Capture the cell that displays the provided text and extract its [x, y] central coordinate. 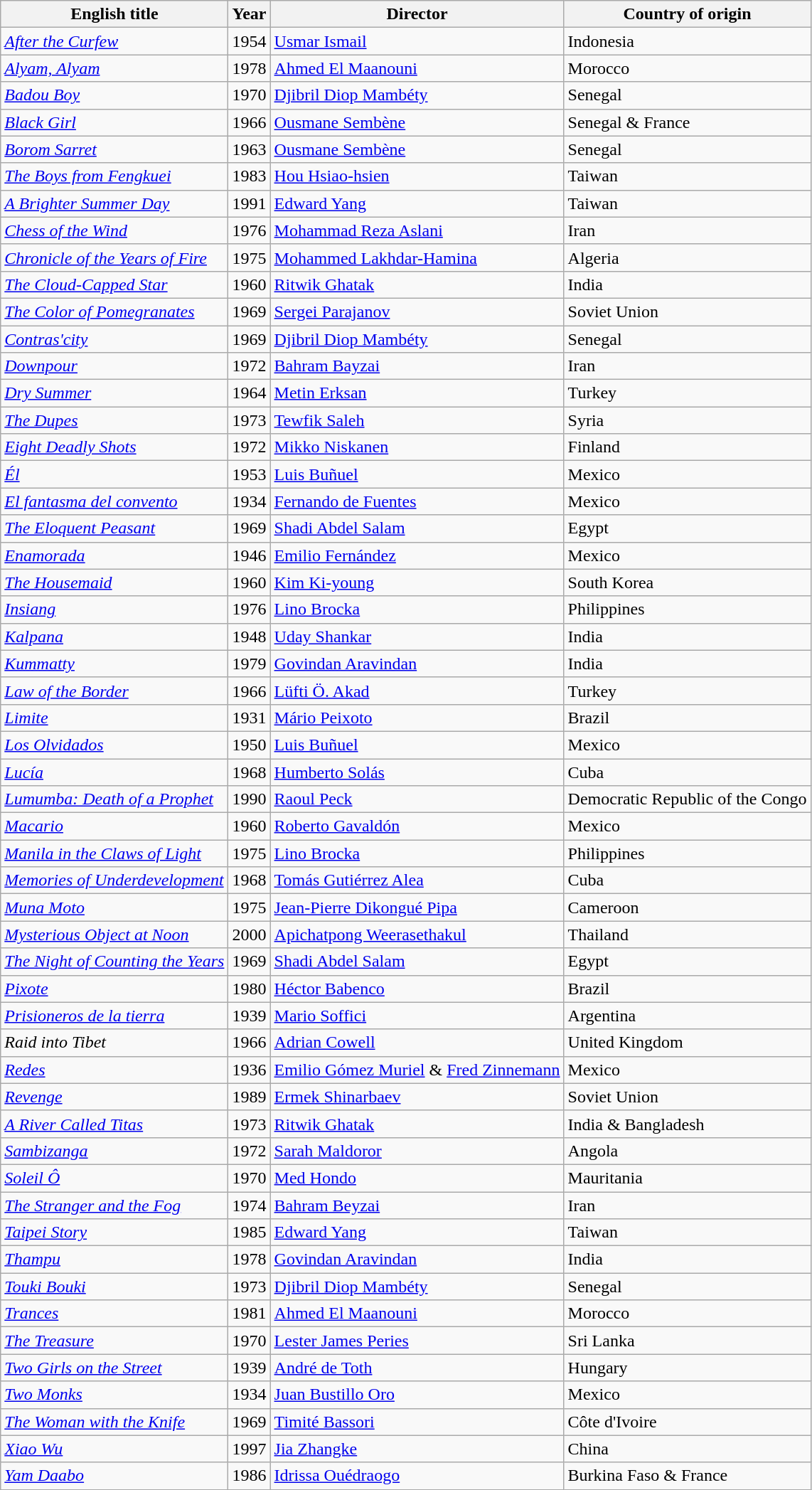
Revenge [114, 1097]
Tewfik Saleh [417, 420]
Ermek Shinarbaev [417, 1097]
Mário Peixoto [417, 718]
Timité Bassori [417, 1422]
After the Curfew [114, 41]
A River Called Titas [114, 1124]
Usmar Ismail [417, 41]
Contras'city [114, 339]
1983 [249, 176]
Director [417, 14]
Country of origin [687, 14]
Eight Deadly Shots [114, 447]
Côte d'Ivoire [687, 1422]
1948 [249, 637]
Macario [114, 826]
Indonesia [687, 41]
1980 [249, 989]
Redes [114, 1070]
1964 [249, 393]
Apichatpong Weerasethakul [417, 935]
Sarah Maldoror [417, 1151]
Law of the Border [114, 691]
The Night of Counting the Years [114, 962]
Mohammad Reza Aslani [417, 230]
1946 [249, 555]
Muna Moto [114, 908]
Raoul Peck [417, 799]
Thampu [114, 1260]
The Boys from Fengkuei [114, 176]
1991 [249, 203]
The Stranger and the Fog [114, 1206]
Idrissa Ouédraogo [417, 1476]
Insiang [114, 610]
Roberto Gavaldón [417, 826]
1953 [249, 474]
South Korea [687, 582]
Sri Lanka [687, 1341]
Juan Bustillo Oro [417, 1395]
Yam Daabo [114, 1476]
China [687, 1449]
Metin Erksan [417, 393]
Emilio Fernández [417, 555]
1997 [249, 1449]
1936 [249, 1070]
Hou Hsiao-hsien [417, 176]
Sambizanga [114, 1151]
Lüfti Ö. Akad [417, 691]
Badou Boy [114, 95]
Two Girls on the Street [114, 1368]
1985 [249, 1233]
1954 [249, 41]
Democratic Republic of the Congo [687, 799]
Los Olvidados [114, 745]
Limite [114, 718]
Mysterious Object at Noon [114, 935]
The Housemaid [114, 582]
Borom Sarret [114, 149]
Bahram Beyzai [417, 1206]
Senegal & France [687, 122]
Trances [114, 1314]
Kummatty [114, 664]
Black Girl [114, 122]
Lester James Peries [417, 1341]
The Treasure [114, 1341]
Pixote [114, 989]
Taipei Story [114, 1233]
Chronicle of the Years of Fire [114, 257]
Med Hondo [417, 1178]
A Brighter Summer Day [114, 203]
Touki Bouki [114, 1287]
Mauritania [687, 1178]
Lucía [114, 772]
1974 [249, 1206]
Uday Shankar [417, 637]
Prisioneros de la tierra [114, 1016]
Dry Summer [114, 393]
Memories of Underdevelopment [114, 880]
Jean-Pierre Dikongué Pipa [417, 908]
2000 [249, 935]
Emilio Gómez Muriel & Fred Zinnemann [417, 1070]
1979 [249, 664]
Raid into Tibet [114, 1043]
Burkina Faso & France [687, 1476]
The Color of Pomegranates [114, 312]
Humberto Solás [417, 772]
1990 [249, 799]
1986 [249, 1476]
Two Monks [114, 1395]
Thailand [687, 935]
1981 [249, 1314]
Xiao Wu [114, 1449]
Enamorada [114, 555]
Syria [687, 420]
Adrian Cowell [417, 1043]
Tomás Gutiérrez Alea [417, 880]
Mohammed Lakhdar-Hamina [417, 257]
André de Toth [417, 1368]
Lumumba: Death of a Prophet [114, 799]
Mario Soffici [417, 1016]
Jia Zhangke [417, 1449]
Kalpana [114, 637]
Manila in the Claws of Light [114, 853]
El fantasma del convento [114, 501]
The Dupes [114, 420]
Soleil Ô [114, 1178]
Year [249, 14]
Sergei Parajanov [417, 312]
Angola [687, 1151]
1950 [249, 745]
Finland [687, 447]
Argentina [687, 1016]
India & Bangladesh [687, 1124]
The Cloud-Capped Star [114, 284]
Alyam, Alyam [114, 68]
Cameroon [687, 908]
Bahram Bayzai [417, 366]
Héctor Babenco [417, 989]
Chess of the Wind [114, 230]
Algeria [687, 257]
Hungary [687, 1368]
Kim Ki-young [417, 582]
United Kingdom [687, 1043]
Él [114, 474]
Mikko Niskanen [417, 447]
The Eloquent Peasant [114, 528]
1931 [249, 718]
The Woman with the Knife [114, 1422]
1989 [249, 1097]
Fernando de Fuentes [417, 501]
1963 [249, 149]
Downpour [114, 366]
English title [114, 14]
